Locate the cell with the specified text and output its (x, y) center coordinate. 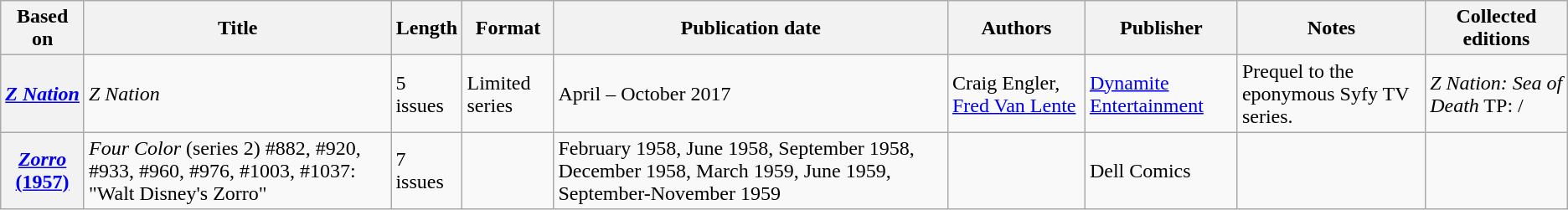
April – October 2017 (750, 94)
Four Color (series 2) #882, #920, #933, #960, #976, #1003, #1037: "Walt Disney's Zorro" (237, 171)
Dynamite Entertainment (1161, 94)
Zorro (1957) (43, 171)
Publication date (750, 28)
Based on (43, 28)
Title (237, 28)
Limited series (508, 94)
Publisher (1161, 28)
Collected editions (1497, 28)
5 issues (427, 94)
Format (508, 28)
7 issues (427, 171)
Length (427, 28)
February 1958, June 1958, September 1958, December 1958, March 1959, June 1959, September-November 1959 (750, 171)
Prequel to the eponymous Syfy TV series. (1331, 94)
Z Nation: Sea of Death TP: / (1497, 94)
Dell Comics (1161, 171)
Craig Engler, Fred Van Lente (1016, 94)
Notes (1331, 28)
Authors (1016, 28)
